Detect which cell encompasses the target text, then output its [X, Y] center coordinate. 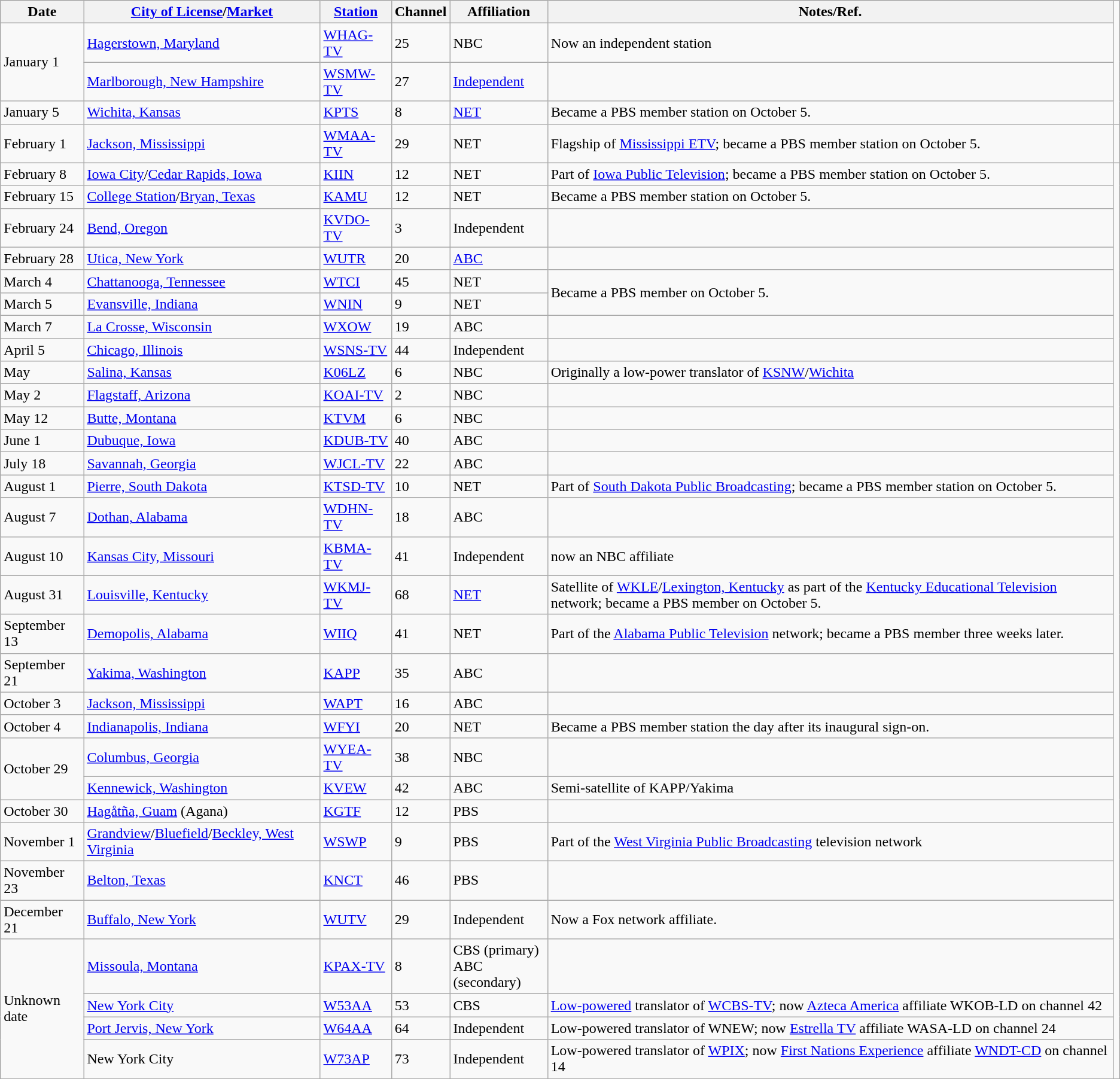
now an NBC affiliate [830, 556]
College Station/Bryan, Texas [202, 197]
Pierre, South Dakota [202, 486]
Port Jervis, New York [202, 1028]
Part of the West Virginia Public Broadcasting television network [830, 842]
WMAA-TV [355, 144]
Originally a low-power translator of KSNW/Wichita [830, 373]
May 12 [42, 418]
WUTR [355, 258]
Notes/Ref. [830, 12]
CBS [499, 1005]
CBS (primary) ABC (secondary) [499, 967]
August 1 [42, 486]
Marlborough, New Hampshire [202, 81]
W73AP [355, 1059]
Channel [421, 12]
W64AA [355, 1028]
WSMW-TV [355, 81]
Bend, Oregon [202, 227]
August 7 [42, 517]
WFYI [355, 726]
Dothan, Alabama [202, 517]
35 [421, 672]
March 4 [42, 281]
W53AA [355, 1005]
WIIQ [355, 634]
KIIN [355, 174]
Date [42, 12]
KBMA-TV [355, 556]
10 [421, 486]
January 1 [42, 62]
March 5 [42, 304]
Butte, Montana [202, 418]
October 3 [42, 703]
42 [421, 788]
City of License/Market [202, 12]
2 [421, 395]
Wichita, Kansas [202, 112]
October 29 [42, 768]
19 [421, 327]
Chicago, Illinois [202, 350]
KNCT [355, 880]
Demopolis, Alabama [202, 634]
3 [421, 227]
KAPP [355, 672]
WSNS-TV [355, 350]
Affiliation [499, 12]
Low-powered translator of WPIX; now First Nations Experience affiliate WNDT-CD on channel 14 [830, 1059]
Hagerstown, Maryland [202, 43]
22 [421, 464]
Unknown date [42, 1008]
38 [421, 757]
Part of the Alabama Public Television network; became a PBS member three weeks later. [830, 634]
October 4 [42, 726]
March 7 [42, 327]
Now an independent station [830, 43]
Part of Iowa Public Television; became a PBS member station on October 5. [830, 174]
68 [421, 595]
16 [421, 703]
WJCL-TV [355, 464]
January 5 [42, 112]
April 5 [42, 350]
September 13 [42, 634]
November 23 [42, 880]
WHAG-TV [355, 43]
Now a Fox network affiliate. [830, 920]
KTSD-TV [355, 486]
44 [421, 350]
WYEA-TV [355, 757]
Kennewick, Washington [202, 788]
WUTV [355, 920]
Iowa City/Cedar Rapids, Iowa [202, 174]
La Crosse, Wisconsin [202, 327]
Belton, Texas [202, 880]
Columbus, Georgia [202, 757]
25 [421, 43]
WSWP [355, 842]
WTCI [355, 281]
Satellite of WKLE/Lexington, Kentucky as part of the Kentucky Educational Television network; became a PBS member on October 5. [830, 595]
Chattanooga, Tennessee [202, 281]
Missoula, Montana [202, 967]
Hagåtña, Guam (Agana) [202, 810]
February 8 [42, 174]
December 21 [42, 920]
Louisville, Kentucky [202, 595]
Salina, Kansas [202, 373]
45 [421, 281]
November 1 [42, 842]
Yakima, Washington [202, 672]
KGTF [355, 810]
KVDO-TV [355, 227]
WXOW [355, 327]
64 [421, 1028]
WKMJ-TV [355, 595]
Low-powered translator of WCBS-TV; now Azteca America affiliate WKOB-LD on channel 42 [830, 1005]
WNIN [355, 304]
Flagship of Mississippi ETV; became a PBS member station on October 5. [830, 144]
40 [421, 441]
K06LZ [355, 373]
KTVM [355, 418]
Utica, New York [202, 258]
Kansas City, Missouri [202, 556]
KDUB-TV [355, 441]
Became a PBS member station the day after its inaugural sign-on. [830, 726]
June 1 [42, 441]
February 28 [42, 258]
KVEW [355, 788]
Dubuque, Iowa [202, 441]
February 1 [42, 144]
May 2 [42, 395]
Became a PBS member on October 5. [830, 292]
February 15 [42, 197]
Buffalo, New York [202, 920]
KPTS [355, 112]
Station [355, 12]
September 21 [42, 672]
KOAI-TV [355, 395]
August 10 [42, 556]
WDHN-TV [355, 517]
July 18 [42, 464]
Flagstaff, Arizona [202, 395]
53 [421, 1005]
KPAX-TV [355, 967]
WAPT [355, 703]
KAMU [355, 197]
Grandview/Bluefield/Beckley, West Virginia [202, 842]
Semi-satellite of KAPP/Yakima [830, 788]
August 31 [42, 595]
46 [421, 880]
Evansville, Indiana [202, 304]
May [42, 373]
27 [421, 81]
18 [421, 517]
Indianapolis, Indiana [202, 726]
February 24 [42, 227]
Low-powered translator of WNEW; now Estrella TV affiliate WASA-LD on channel 24 [830, 1028]
73 [421, 1059]
October 30 [42, 810]
Savannah, Georgia [202, 464]
Part of South Dakota Public Broadcasting; became a PBS member station on October 5. [830, 486]
